Extract the [X, Y] coordinate from the center of the cell holding the provided text.  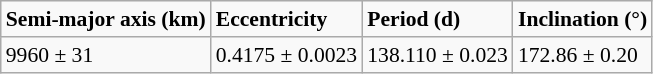
0.4175 ± 0.0023 [287, 55]
Eccentricity [287, 19]
138.110 ± 0.023 [438, 55]
Period (d) [438, 19]
9960 ± 31 [106, 55]
Semi-major axis (km) [106, 19]
172.86 ± 0.20 [582, 55]
Inclination (°) [582, 19]
